Output the (x, y) coordinate of the center of the cell containing the given text.  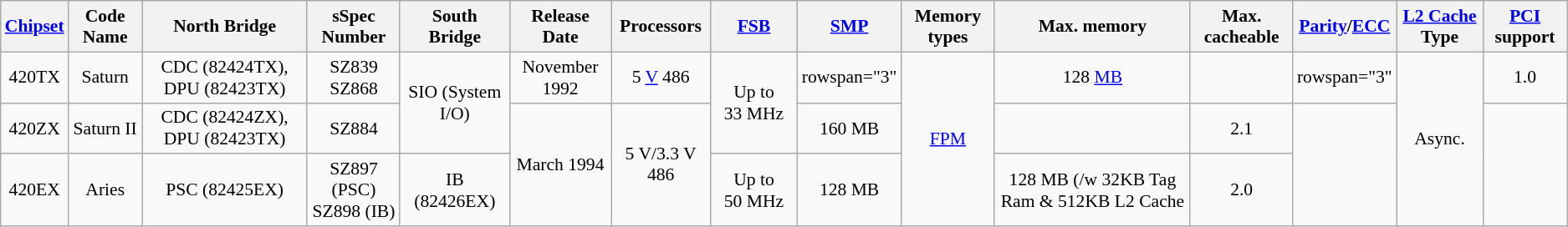
SZ839SZ868 (353, 77)
Code Name (105, 27)
PCI support (1525, 27)
Processors (661, 27)
420ZX (35, 129)
Up to 33 MHz (753, 103)
Aries (105, 190)
CDC (82424ZX), DPU (82423TX) (225, 129)
Async. (1440, 139)
Max. cacheable (1241, 27)
Saturn II (105, 129)
5 V/3.3 V 486 (661, 164)
sSpec Number (353, 27)
128 MB (/w 32KB Tag Ram & 512KB L2 Cache (1092, 190)
Parity/ECC (1345, 27)
South Bridge (455, 27)
FSB (753, 27)
SZ897 (PSC)SZ898 (IB) (353, 190)
1.0 (1525, 77)
FPM (947, 139)
Release Date (560, 27)
CDC (82424TX), DPU (82423TX) (225, 77)
Chipset (35, 27)
Memory types (947, 27)
SZ884 (353, 129)
420EX (35, 190)
420TX (35, 77)
March 1994 (560, 164)
PSC (82425EX) (225, 190)
Up to 50 MHz (753, 190)
160 MB (850, 129)
SMP (850, 27)
5 V 486 (661, 77)
Saturn (105, 77)
SIO (System I/O) (455, 103)
North Bridge (225, 27)
L2 Cache Type (1440, 27)
2.1 (1241, 129)
IB (82426EX) (455, 190)
2.0 (1241, 190)
Max. memory (1092, 27)
November 1992 (560, 77)
